Provide the (X, Y) coordinate of the cell's center where the given text is located.  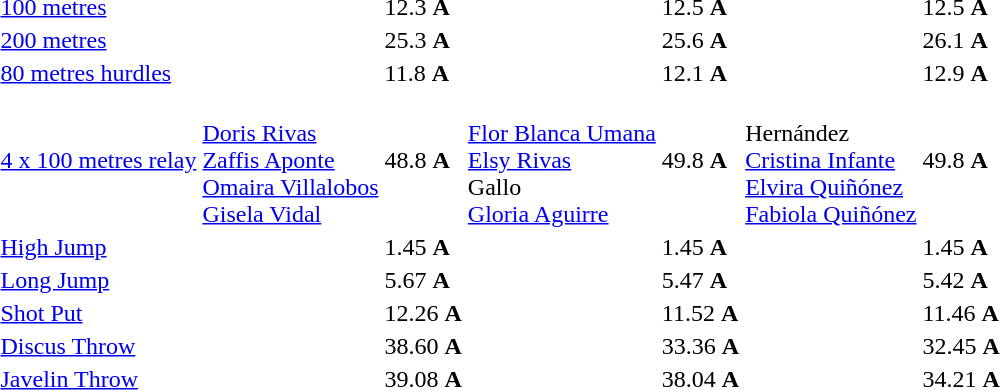
HernándezCristina InfanteElvira QuiñónezFabiola Quiñónez (831, 160)
33.36 A (700, 346)
48.8 A (423, 160)
5.47 A (700, 280)
12.1 A (700, 73)
11.52 A (700, 313)
25.3 A (423, 40)
Flor Blanca UmanaElsy RivasGalloGloria Aguirre (562, 160)
38.60 A (423, 346)
25.6 A (700, 40)
5.67 A (423, 280)
Doris RivasZaffis AponteOmaira VillalobosGisela Vidal (290, 160)
12.26 A (423, 313)
49.8 A (700, 160)
11.8 A (423, 73)
